Identify which cell holds the provided text, then report its [X, Y] central coordinate. 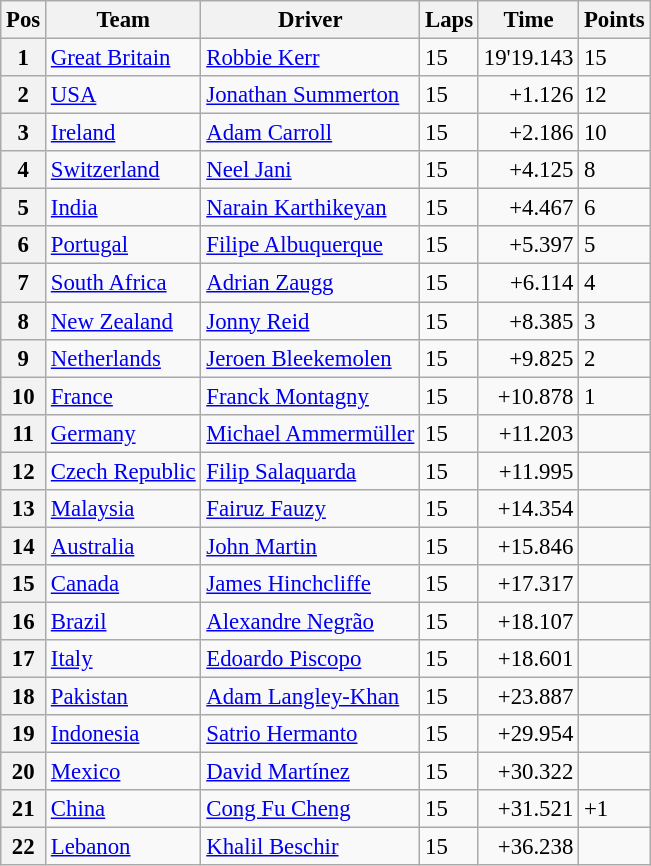
+4.467 [528, 208]
+10.878 [528, 396]
South Africa [124, 283]
+11.995 [528, 471]
Great Britain [124, 58]
Satrio Hermanto [310, 734]
20 [24, 772]
7 [24, 283]
Franck Montagny [310, 396]
+29.954 [528, 734]
+9.825 [528, 358]
+2.186 [528, 133]
13 [24, 509]
Mexico [124, 772]
Portugal [124, 245]
22 [24, 847]
Pakistan [124, 697]
Italy [124, 659]
New Zealand [124, 321]
Time [528, 20]
19'19.143 [528, 58]
Neel Jani [310, 170]
Adam Langley-Khan [310, 697]
Czech Republic [124, 471]
19 [24, 734]
USA [124, 95]
Michael Ammermüller [310, 433]
Adam Carroll [310, 133]
Pos [24, 20]
+17.317 [528, 584]
Australia [124, 546]
Lebanon [124, 847]
Ireland [124, 133]
+1.126 [528, 95]
16 [24, 621]
+8.385 [528, 321]
Filip Salaquarda [310, 471]
David Martínez [310, 772]
Switzerland [124, 170]
James Hinchcliffe [310, 584]
Cong Fu Cheng [310, 809]
18 [24, 697]
+5.397 [528, 245]
14 [24, 546]
John Martin [310, 546]
+14.354 [528, 509]
Germany [124, 433]
Team [124, 20]
+23.887 [528, 697]
Filipe Albuquerque [310, 245]
+36.238 [528, 847]
Driver [310, 20]
Indonesia [124, 734]
Netherlands [124, 358]
+31.521 [528, 809]
Adrian Zaugg [310, 283]
21 [24, 809]
+4.125 [528, 170]
India [124, 208]
France [124, 396]
+18.107 [528, 621]
17 [24, 659]
Narain Karthikeyan [310, 208]
+18.601 [528, 659]
Robbie Kerr [310, 58]
Edoardo Piscopo [310, 659]
+30.322 [528, 772]
Laps [450, 20]
11 [24, 433]
Khalil Beschir [310, 847]
Malaysia [124, 509]
Fairuz Fauzy [310, 509]
Jeroen Bleekemolen [310, 358]
+15.846 [528, 546]
Jonathan Summerton [310, 95]
Points [614, 20]
+6.114 [528, 283]
Brazil [124, 621]
+11.203 [528, 433]
Jonny Reid [310, 321]
+1 [614, 809]
9 [24, 358]
Alexandre Negrão [310, 621]
Canada [124, 584]
China [124, 809]
